From the cell containing the given text, extract its center point as (x, y) coordinate. 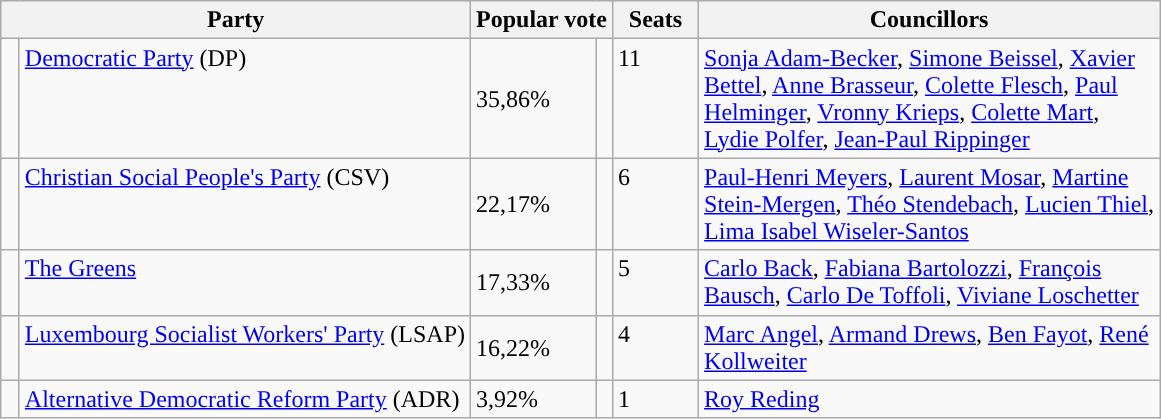
Marc Angel, Armand Drews, Ben Fayot, René Kollweiter (930, 348)
Seats (655, 20)
The Greens (244, 282)
Carlo Back, Fabiana Bartolozzi, François Bausch, Carlo De Toffoli, Viviane Loschetter (930, 282)
16,22% (534, 348)
6 (655, 204)
Roy Reding (930, 399)
22,17% (534, 204)
Councillors (930, 20)
17,33% (534, 282)
Democratic Party (DP) (244, 98)
11 (655, 98)
35,86% (534, 98)
Luxembourg Socialist Workers' Party (LSAP) (244, 348)
1 (655, 399)
4 (655, 348)
Party (236, 20)
Christian Social People's Party (CSV) (244, 204)
Paul-Henri Meyers, Laurent Mosar, Martine Stein-Mergen, Théo Stendebach, Lucien Thiel, Lima Isabel Wiseler-Santos (930, 204)
Popular vote (542, 20)
3,92% (534, 399)
Alternative Democratic Reform Party (ADR) (244, 399)
5 (655, 282)
